Search for the cell housing the specified text and yield its (x, y) center coordinate. 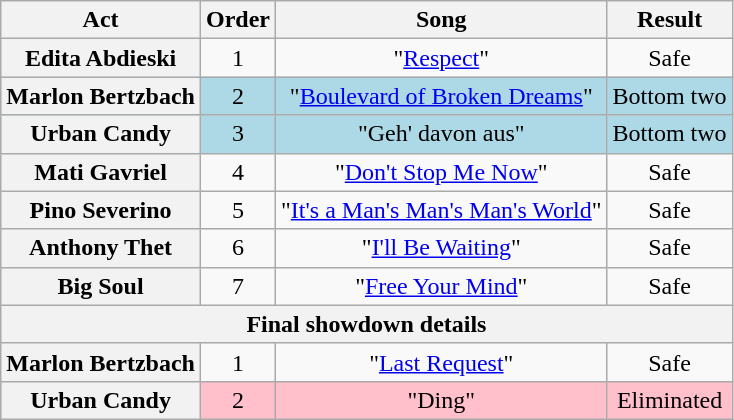
Order (238, 20)
Song (441, 20)
5 (238, 210)
"Don't Stop Me Now" (441, 172)
Final showdown details (366, 324)
7 (238, 286)
Big Soul (101, 286)
Mati Gavriel (101, 172)
Pino Severino (101, 210)
"Free Your Mind" (441, 286)
"It's a Man's Man's Man's World" (441, 210)
Result (670, 20)
"Boulevard of Broken Dreams" (441, 96)
Anthony Thet (101, 248)
"Last Request" (441, 362)
6 (238, 248)
3 (238, 134)
Act (101, 20)
Eliminated (670, 400)
4 (238, 172)
"Respect" (441, 58)
"I'll Be Waiting" (441, 248)
"Ding" (441, 400)
Edita Abdieski (101, 58)
"Geh' davon aus" (441, 134)
